Find where the given text appears and provide that cell's center as [X, Y] coordinate. 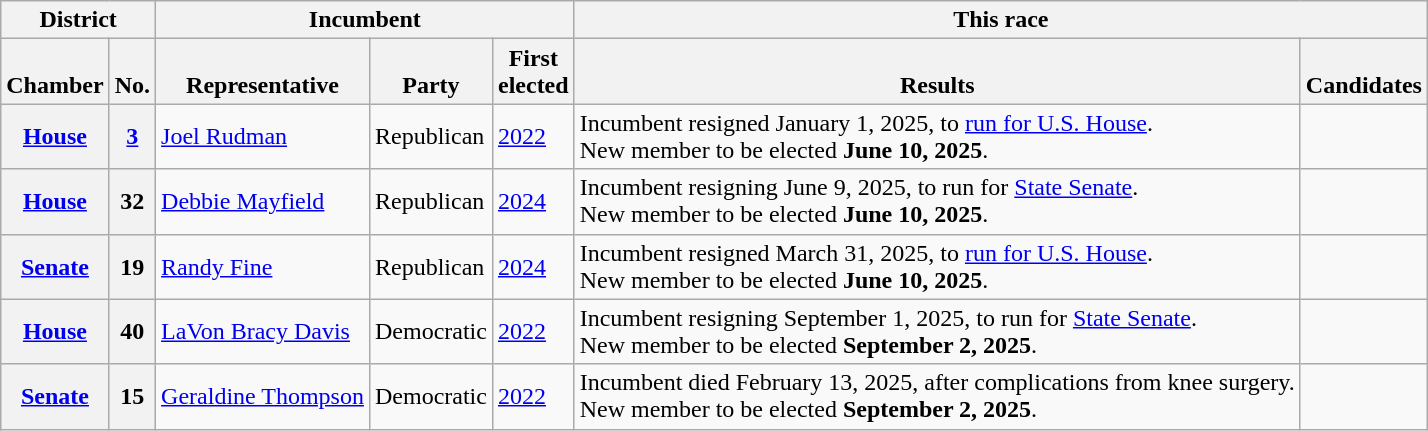
Joel Rudman [263, 136]
This race [1000, 20]
Incumbent resigned March 31, 2025, to run for U.S. House.New member to be elected June 10, 2025. [937, 266]
Incumbent resigning June 9, 2025, to run for State Senate.New member to be elected June 10, 2025. [937, 202]
Chamber [55, 72]
Debbie Mayfield [263, 202]
Results [937, 72]
32 [132, 202]
LaVon Bracy Davis [263, 332]
Firstelected [533, 72]
40 [132, 332]
District [78, 20]
3 [132, 136]
Randy Fine [263, 266]
Party [430, 72]
Incumbent died February 13, 2025, after complications from knee surgery.New member to be elected September 2, 2025. [937, 396]
No. [132, 72]
Geraldine Thompson [263, 396]
19 [132, 266]
15 [132, 396]
Representative [263, 72]
Candidates [1364, 72]
Incumbent resigned January 1, 2025, to run for U.S. House.New member to be elected June 10, 2025. [937, 136]
Incumbent resigning September 1, 2025, to run for State Senate.New member to be elected September 2, 2025. [937, 332]
Incumbent [366, 20]
